Provide the (x, y) coordinate of the cell's center where the given text is located.  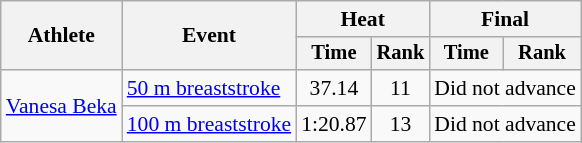
Event (209, 36)
50 m breaststroke (209, 88)
1:20.87 (334, 124)
Heat (362, 19)
100 m breaststroke (209, 124)
13 (401, 124)
Athlete (62, 36)
Final (505, 19)
37.14 (334, 88)
Vanesa Beka (62, 106)
11 (401, 88)
